Search for the cell housing the specified text and yield its [X, Y] center coordinate. 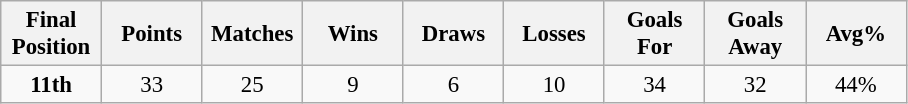
10 [554, 85]
Points [152, 34]
Goals Away [756, 34]
44% [856, 85]
32 [756, 85]
6 [454, 85]
Losses [554, 34]
Matches [252, 34]
Final Position [52, 34]
25 [252, 85]
34 [654, 85]
Goals For [654, 34]
Draws [454, 34]
11th [52, 85]
9 [354, 85]
Wins [354, 34]
Avg% [856, 34]
33 [152, 85]
